Search for the cell housing the specified text and yield its [x, y] center coordinate. 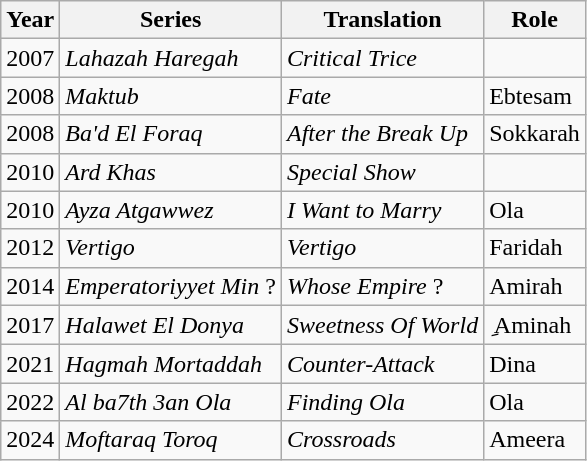
Counter-Attack [382, 364]
2021 [30, 364]
Year [30, 20]
2014 [30, 286]
ِ Aminah [535, 325]
Series [171, 20]
Whose Empire ? [382, 286]
Fate [382, 96]
2022 [30, 402]
2012 [30, 248]
2017 [30, 325]
Al ba7th 3an Ola [171, 402]
Maktub [171, 96]
Amirah [535, 286]
Ba'd El Foraq [171, 134]
Ayza Atgawwez [171, 210]
Special Show [382, 172]
2007 [30, 58]
Moftaraq Toroq [171, 440]
I Want to Marry [382, 210]
2024 [30, 440]
Ameera [535, 440]
Hagmah Mortaddah [171, 364]
Finding Ola [382, 402]
Role [535, 20]
Ebtesam [535, 96]
Crossroads [382, 440]
Halawet El Donya [171, 325]
Dina [535, 364]
Sokkarah [535, 134]
Lahazah Haregah [171, 58]
Translation [382, 20]
Sweetness Of World [382, 325]
Faridah [535, 248]
After the Break Up [382, 134]
Critical Trice [382, 58]
Ard Khas [171, 172]
Emperatoriyyet Min ? [171, 286]
